Find where the given text appears and provide that cell's center as [X, Y] coordinate. 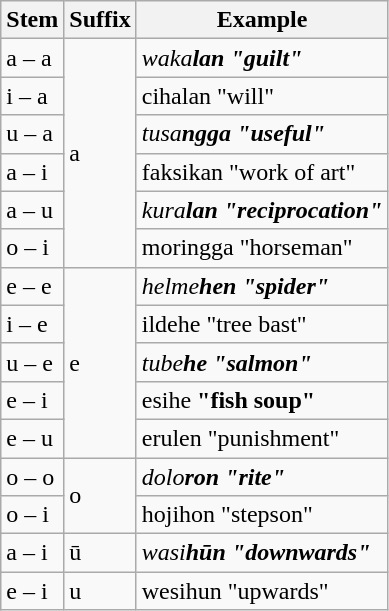
kuralan "reciprocation" [262, 210]
Example [262, 20]
e – u [32, 438]
ildehe "tree bast" [262, 324]
wesihun "upwards" [262, 591]
tubehe "salmon" [262, 362]
tusangga "useful" [262, 134]
a – a [32, 58]
a [100, 153]
o – o [32, 477]
u – e [32, 362]
esihe "fish soup" [262, 400]
wakalan "guilt" [262, 58]
u – a [32, 134]
wasihūn "downwards" [262, 553]
i – e [32, 324]
o [100, 496]
faksikan "work of art" [262, 172]
a – u [32, 210]
Stem [32, 20]
helmehen "spider" [262, 286]
Suffix [100, 20]
e – e [32, 286]
erulen "punishment" [262, 438]
hojihon "stepson" [262, 515]
doloron "rite" [262, 477]
e [100, 362]
ū [100, 553]
moringga "horseman" [262, 248]
cihalan "will" [262, 96]
u [100, 591]
i – a [32, 96]
